Return [X, Y] of the center of cell containing provided text 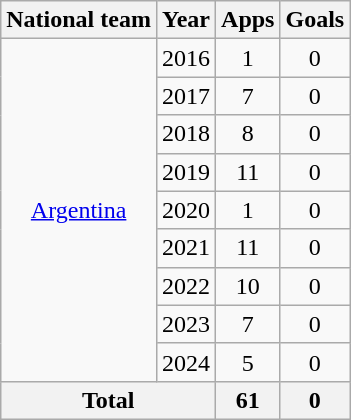
Apps [248, 20]
8 [248, 134]
2024 [186, 362]
2017 [186, 96]
2021 [186, 248]
2023 [186, 324]
Total [108, 400]
2019 [186, 172]
2020 [186, 210]
2016 [186, 58]
2022 [186, 286]
Argentina [79, 210]
10 [248, 286]
Goals [315, 20]
2018 [186, 134]
5 [248, 362]
61 [248, 400]
Year [186, 20]
National team [79, 20]
